Output the (x, y) coordinate of the center of the cell containing the given text.  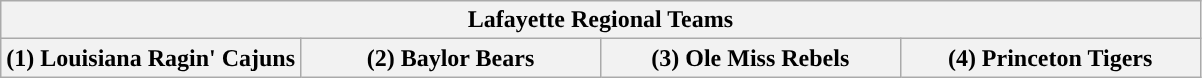
(3) Ole Miss Rebels (750, 58)
Lafayette Regional Teams (600, 20)
(4) Princeton Tigers (1050, 58)
(1) Louisiana Ragin' Cajuns (151, 58)
(2) Baylor Bears (451, 58)
